Output the (x, y) coordinate of the center of the cell containing the given text.  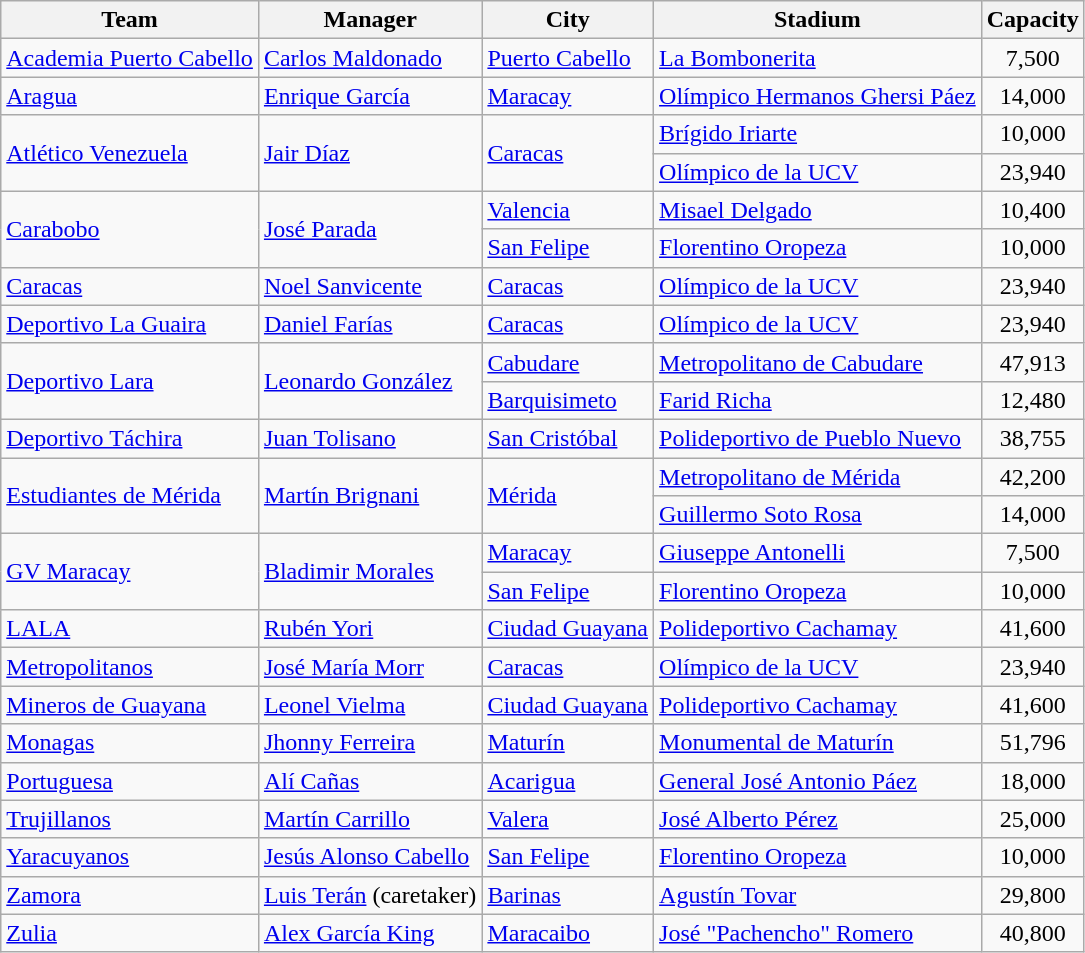
Barquisimeto (568, 400)
Noel Sanvicente (370, 286)
Deportivo La Guaira (130, 324)
Bladimir Morales (370, 572)
Aragua (130, 96)
Zamora (130, 895)
Acarigua (568, 781)
José Parada (370, 229)
Jhonny Ferreira (370, 743)
25,000 (1032, 819)
Estudiantes de Mérida (130, 496)
Maracaibo (568, 933)
47,913 (1032, 362)
Maturín (568, 743)
Enrique García (370, 96)
La Bombonerita (818, 58)
Farid Richa (818, 400)
Guillermo Soto Rosa (818, 515)
Daniel Farías (370, 324)
Trujillanos (130, 819)
29,800 (1032, 895)
Zulia (130, 933)
GV Maracay (130, 572)
12,480 (1032, 400)
Metropolitano de Mérida (818, 477)
Juan Tolisano (370, 438)
Barinas (568, 895)
Academia Puerto Cabello (130, 58)
Luis Terán (caretaker) (370, 895)
Martín Brignani (370, 496)
Metropolitano de Cabudare (818, 362)
Valencia (568, 210)
San Cristóbal (568, 438)
Rubén Yori (370, 629)
Valera (568, 819)
Leonardo González (370, 381)
18,000 (1032, 781)
40,800 (1032, 933)
10,400 (1032, 210)
38,755 (1032, 438)
Agustín Tovar (818, 895)
Jair Díaz (370, 153)
Leonel Vielma (370, 705)
Mineros de Guayana (130, 705)
Yaracuyanos (130, 857)
Martín Carrillo (370, 819)
Jesús Alonso Cabello (370, 857)
Carabobo (130, 229)
LALA (130, 629)
Giuseppe Antonelli (818, 553)
Manager (370, 20)
Deportivo Táchira (130, 438)
51,796 (1032, 743)
Stadium (818, 20)
City (568, 20)
José Alberto Pérez (818, 819)
Portuguesa (130, 781)
Misael Delgado (818, 210)
Alex García King (370, 933)
General José Antonio Páez (818, 781)
Cabudare (568, 362)
Atlético Venezuela (130, 153)
Team (130, 20)
Mérida (568, 496)
Olímpico Hermanos Ghersi Páez (818, 96)
Polideportivo de Pueblo Nuevo (818, 438)
Monagas (130, 743)
Carlos Maldonado (370, 58)
José María Morr (370, 667)
Brígido Iriarte (818, 134)
Puerto Cabello (568, 58)
Metropolitanos (130, 667)
Deportivo Lara (130, 381)
Alí Cañas (370, 781)
Monumental de Maturín (818, 743)
42,200 (1032, 477)
José "Pachencho" Romero (818, 933)
Capacity (1032, 20)
